From the cell containing the given text, extract its center point as [X, Y] coordinate. 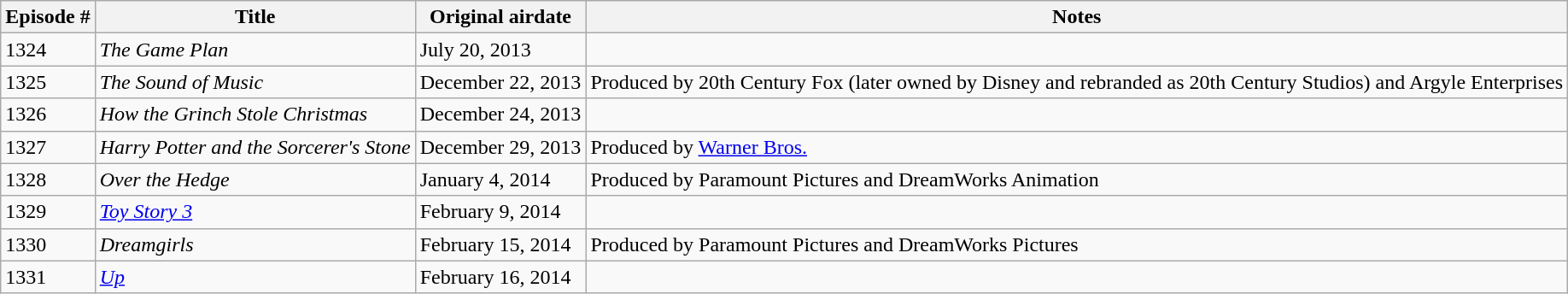
Produced by Paramount Pictures and DreamWorks Animation [1077, 179]
December 24, 2013 [500, 115]
Produced by Paramount Pictures and DreamWorks Pictures [1077, 244]
Episode # [48, 17]
The Sound of Music [255, 82]
1327 [48, 147]
1329 [48, 212]
How the Grinch Stole Christmas [255, 115]
1331 [48, 277]
Original airdate [500, 17]
Over the Hedge [255, 179]
The Game Plan [255, 50]
January 4, 2014 [500, 179]
Toy Story 3 [255, 212]
1325 [48, 82]
1326 [48, 115]
July 20, 2013 [500, 50]
Produced by Warner Bros. [1077, 147]
1324 [48, 50]
Dreamgirls [255, 244]
February 15, 2014 [500, 244]
February 16, 2014 [500, 277]
Title [255, 17]
Up [255, 277]
Harry Potter and the Sorcerer's Stone [255, 147]
Produced by 20th Century Fox (later owned by Disney and rebranded as 20th Century Studios) and Argyle Enterprises [1077, 82]
February 9, 2014 [500, 212]
1328 [48, 179]
1330 [48, 244]
Notes [1077, 17]
December 29, 2013 [500, 147]
December 22, 2013 [500, 82]
